Capture the cell that displays the provided text and extract its (x, y) central coordinate. 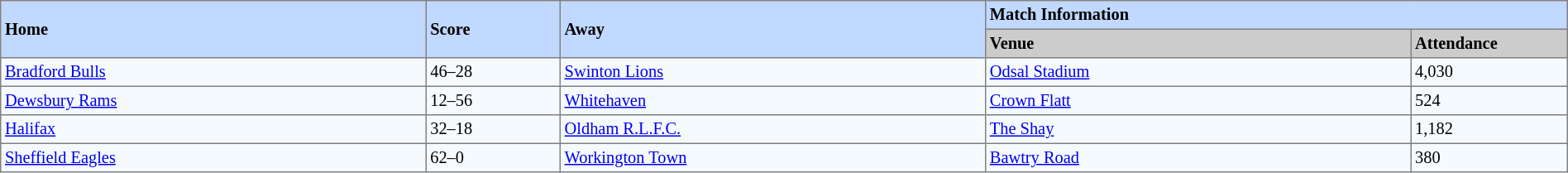
Workington Town (772, 157)
Attendance (1489, 43)
Bawtry Road (1198, 157)
4,030 (1489, 72)
46–28 (493, 72)
The Shay (1198, 129)
12–56 (493, 100)
380 (1489, 157)
524 (1489, 100)
Away (772, 30)
1,182 (1489, 129)
Crown Flatt (1198, 100)
Oldham R.L.F.C. (772, 129)
32–18 (493, 129)
Odsal Stadium (1198, 72)
Bradford Bulls (213, 72)
Home (213, 30)
Match Information (1277, 15)
Dewsbury Rams (213, 100)
Swinton Lions (772, 72)
Venue (1198, 43)
Halifax (213, 129)
Whitehaven (772, 100)
Score (493, 30)
Sheffield Eagles (213, 157)
62–0 (493, 157)
